From the cell containing the given text, extract its center point as (X, Y) coordinate. 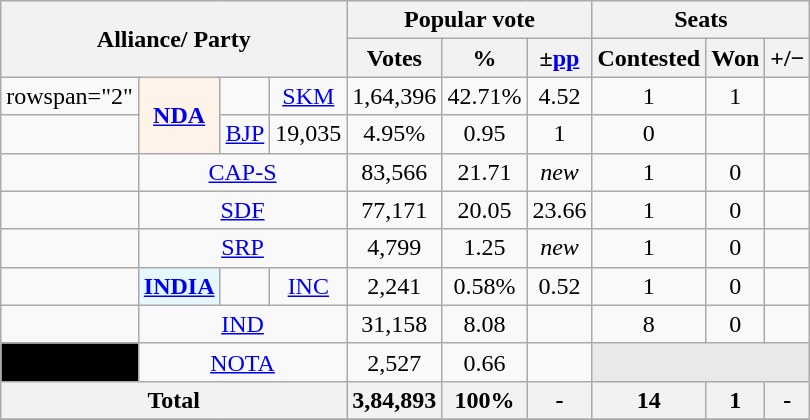
2,241 (394, 286)
SRP (242, 248)
NDA (179, 115)
Total (174, 400)
±pp (560, 58)
21.71 (484, 172)
1,64,396 (394, 96)
0.58% (484, 286)
2,527 (394, 362)
83,566 (394, 172)
4.95% (394, 134)
4,799 (394, 248)
20.05 (484, 210)
SDF (242, 210)
19,035 (308, 134)
8.08 (484, 324)
INC (308, 286)
rowspan="2" (70, 96)
Alliance/ Party (174, 39)
CAP-S (242, 172)
Popular vote (470, 20)
NOTA (242, 362)
Contested (649, 58)
IND (242, 324)
8 (649, 324)
SKM (308, 96)
42.71% (484, 96)
Won (736, 58)
14 (649, 400)
23.66 (560, 210)
INDIA (179, 286)
+/− (788, 58)
% (484, 58)
4.52 (560, 96)
0.66 (484, 362)
77,171 (394, 210)
1.25 (484, 248)
0.95 (484, 134)
BJP (245, 134)
Seats (701, 20)
3,84,893 (394, 400)
Votes (394, 58)
31,158 (394, 324)
100% (484, 400)
0.52 (560, 286)
